Capture the cell that displays the provided text and extract its [x, y] central coordinate. 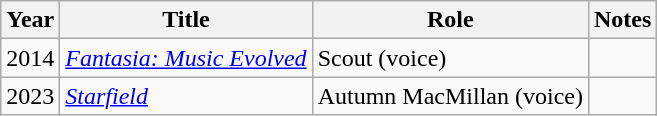
Year [30, 20]
Autumn MacMillan (voice) [450, 96]
Scout (voice) [450, 58]
2023 [30, 96]
Starfield [186, 96]
Fantasia: Music Evolved [186, 58]
Role [450, 20]
Title [186, 20]
Notes [622, 20]
2014 [30, 58]
